Pinpoint the cell where the given text exists, returning its (X, Y) midpoint coordinate. 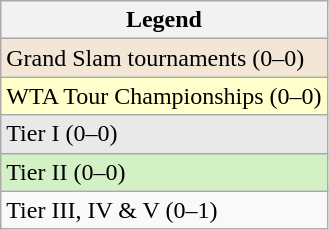
Legend (164, 20)
Tier II (0–0) (164, 172)
Grand Slam tournaments (0–0) (164, 58)
WTA Tour Championships (0–0) (164, 96)
Tier I (0–0) (164, 134)
Tier III, IV & V (0–1) (164, 210)
